Return (x, y) of the center of cell containing provided text 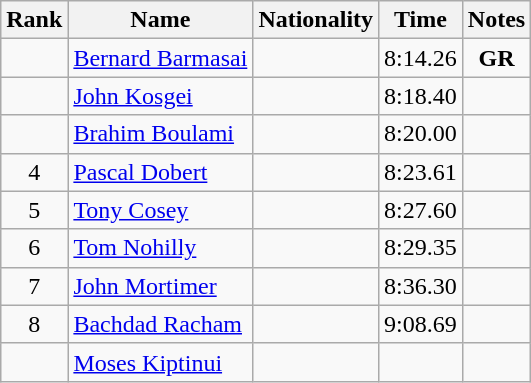
9:08.69 (421, 324)
8:29.35 (421, 248)
8:14.26 (421, 58)
John Mortimer (160, 286)
Brahim Boulami (160, 134)
8:36.30 (421, 286)
Bernard Barmasai (160, 58)
8:27.60 (421, 210)
Time (421, 20)
8 (34, 324)
Nationality (316, 20)
Tom Nohilly (160, 248)
8:23.61 (421, 172)
4 (34, 172)
Pascal Dobert (160, 172)
Tony Cosey (160, 210)
Rank (34, 20)
John Kosgei (160, 96)
5 (34, 210)
GR (496, 58)
8:20.00 (421, 134)
Notes (496, 20)
Moses Kiptinui (160, 362)
Name (160, 20)
Bachdad Racham (160, 324)
7 (34, 286)
8:18.40 (421, 96)
6 (34, 248)
